Find where the given text appears and provide that cell's center as (x, y) coordinate. 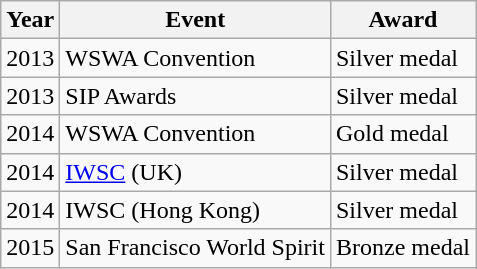
Event (196, 20)
IWSC (UK) (196, 172)
Gold medal (402, 134)
Bronze medal (402, 248)
Award (402, 20)
Year (30, 20)
IWSC (Hong Kong) (196, 210)
SIP Awards (196, 96)
San Francisco World Spirit (196, 248)
2015 (30, 248)
